Output the (X, Y) coordinate of the center of the cell containing the given text.  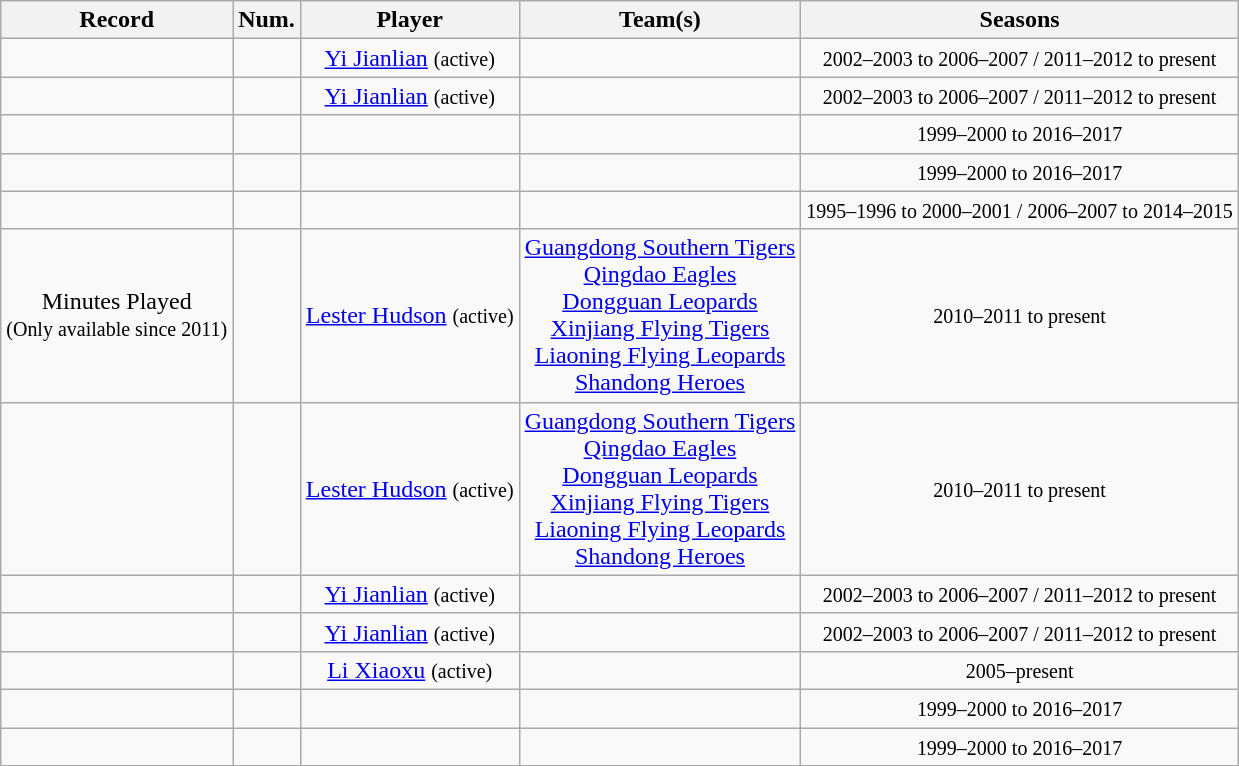
Minutes Played(Only available since 2011) (117, 316)
Record (117, 20)
Player (410, 20)
2005–present (1020, 670)
Num. (267, 20)
Seasons (1020, 20)
Team(s) (660, 20)
Li Xiaoxu (active) (410, 670)
1995–1996 to 2000–2001 / 2006–2007 to 2014–2015 (1020, 210)
